From the cell containing the given text, extract its center point as (x, y) coordinate. 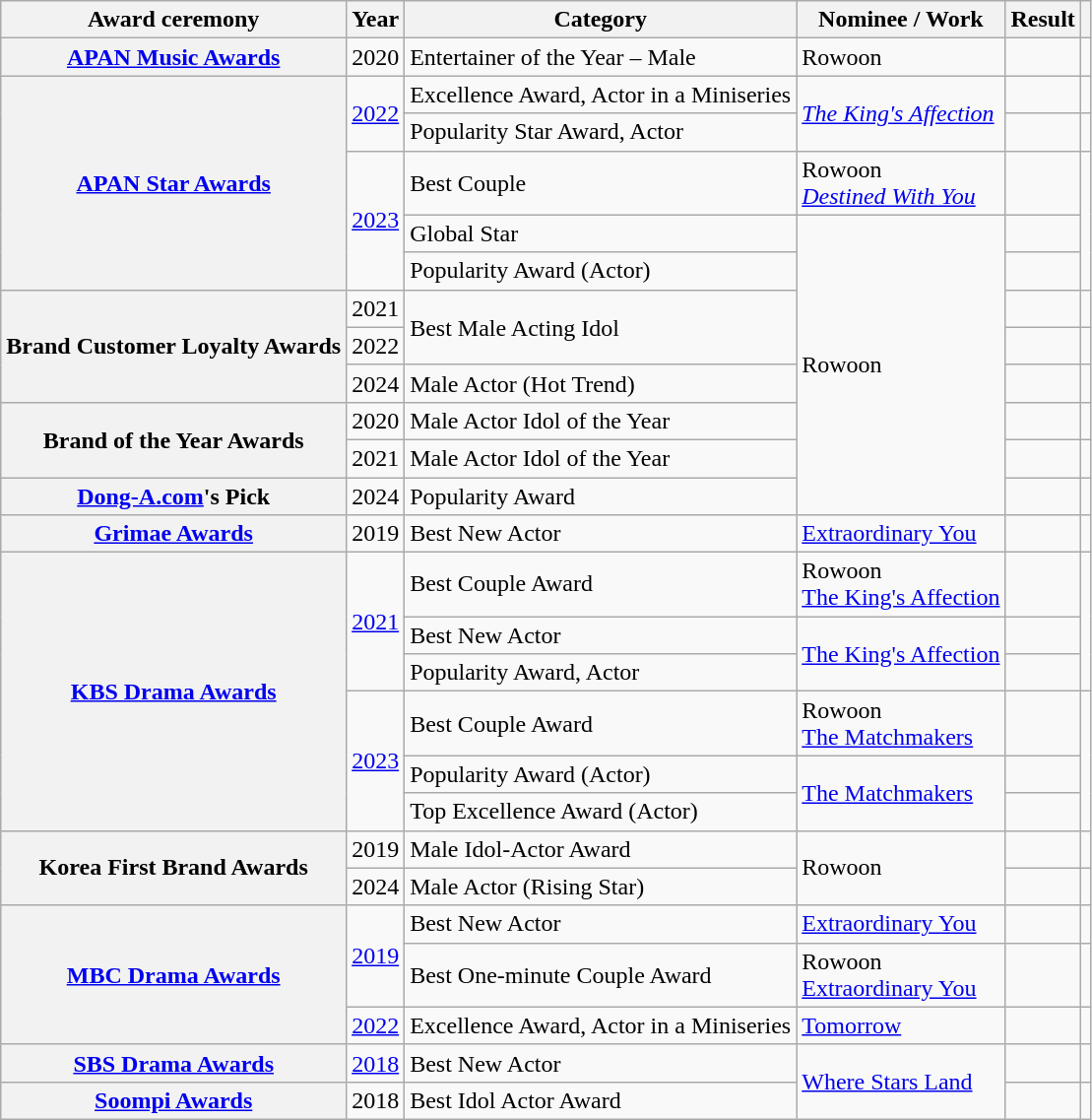
Dong-A.com's Pick (173, 495)
Nominee / Work (901, 20)
Male Actor (Hot Trend) (601, 383)
Tomorrow (901, 1025)
Popularity Star Award, Actor (601, 132)
MBC Drama Awards (173, 975)
Popularity Award, Actor (601, 673)
Soompi Awards (173, 1100)
APAN Star Awards (173, 183)
Year (376, 20)
Best Idol Actor Award (601, 1100)
Entertainer of the Year – Male (601, 57)
Result (1043, 20)
Global Star (601, 233)
Where Stars Land (901, 1082)
APAN Music Awards (173, 57)
Rowoon The Matchmakers (901, 723)
Top Excellence Award (Actor) (601, 812)
Popularity Award (601, 495)
Brand of the Year Awards (173, 439)
Award ceremony (173, 20)
Male Actor (Rising Star) (601, 887)
Brand Customer Loyalty Awards (173, 346)
Rowoon The King's Affection (901, 585)
Best Couple (601, 183)
Best One-minute Couple Award (601, 975)
Best Male Acting Idol (601, 327)
Korea First Brand Awards (173, 868)
Rowoon Extraordinary You (901, 975)
Rowoon Destined With You (901, 183)
KBS Drama Awards (173, 692)
Category (601, 20)
Grimae Awards (173, 534)
SBS Drama Awards (173, 1063)
Male Idol-Actor Award (601, 849)
The Matchmakers (901, 793)
